Output the (X, Y) coordinate of the center of the cell containing the given text.  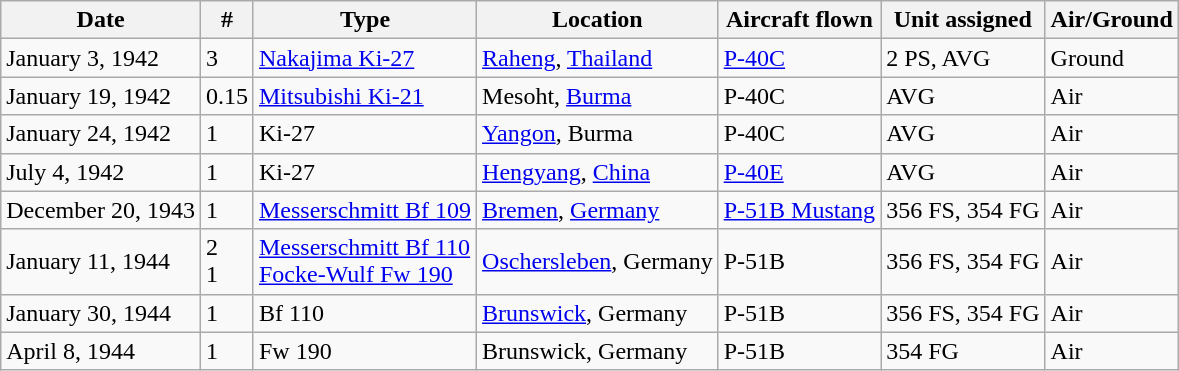
0.15 (226, 96)
December 20, 1943 (101, 210)
Nakajima Ki-27 (364, 58)
2 PS, AVG (963, 58)
Bremen, Germany (598, 210)
January 30, 1944 (101, 313)
Oschersleben, Germany (598, 262)
Mesoht, Burma (598, 96)
July 4, 1942 (101, 172)
Fw 190 (364, 351)
Air/Ground (1112, 20)
Yangon, Burma (598, 134)
21 (226, 262)
Aircraft flown (799, 20)
Date (101, 20)
January 19, 1942 (101, 96)
Hengyang, China (598, 172)
Messerschmitt Bf 109 (364, 210)
# (226, 20)
Messerschmitt Bf 110Focke-Wulf Fw 190 (364, 262)
Bf 110 (364, 313)
354 FG (963, 351)
January 24, 1942 (101, 134)
Unit assigned (963, 20)
Ground (1112, 58)
January 11, 1944 (101, 262)
January 3, 1942 (101, 58)
Type (364, 20)
Location (598, 20)
Mitsubishi Ki-21 (364, 96)
Raheng, Thailand (598, 58)
P-40E (799, 172)
April 8, 1944 (101, 351)
P-51B Mustang (799, 210)
3 (226, 58)
